Detect which cell encompasses the target text, then output its [x, y] center coordinate. 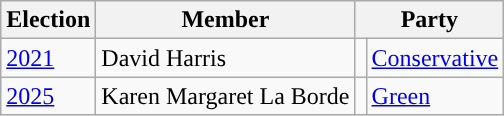
2025 [48, 96]
Conservative [435, 58]
Party [430, 20]
Green [435, 96]
Karen Margaret La Borde [226, 96]
2021 [48, 58]
Member [226, 20]
David Harris [226, 58]
Election [48, 20]
